Find where the given text appears and provide that cell's center as (x, y) coordinate. 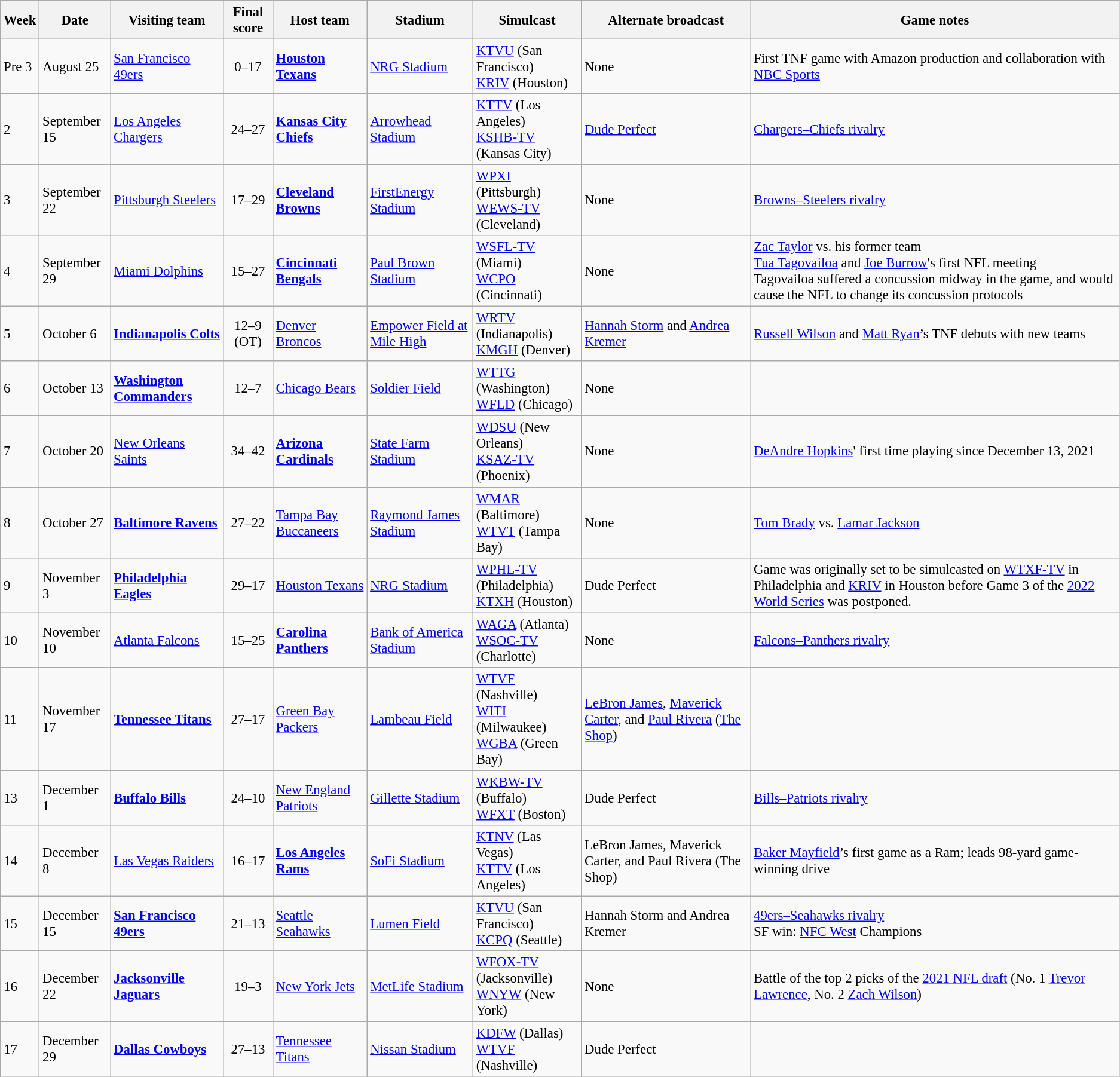
Buffalo Bills (167, 798)
Green Bay Packers (320, 718)
September 29 (75, 271)
October 20 (75, 452)
0–17 (249, 67)
November 17 (75, 718)
Washington Commanders (167, 388)
Pre 3 (20, 67)
Cleveland Browns (320, 201)
WMAR (Baltimore)WTVT (Tampa Bay) (527, 522)
15–25 (249, 640)
Alternate broadcast (666, 20)
Soldier Field (420, 388)
August 25 (75, 67)
2 (20, 129)
Los Angeles Chargers (167, 129)
34–42 (249, 452)
21–13 (249, 923)
New Orleans Saints (167, 452)
Bank of America Stadium (420, 640)
9 (20, 585)
Bills–Patriots rivalry (935, 798)
Baltimore Ravens (167, 522)
Los Angeles Rams (320, 861)
Date (75, 20)
17–29 (249, 201)
Week (20, 20)
WTTG (Washington)WFLD (Chicago) (527, 388)
Paul Brown Stadium (420, 271)
December 8 (75, 861)
FirstEnergy Stadium (420, 201)
27–17 (249, 718)
Empower Field at Mile High (420, 334)
Nissan Stadium (420, 1049)
Philadelphia Eagles (167, 585)
24–10 (249, 798)
7 (20, 452)
September 15 (75, 129)
Simulcast (527, 20)
17 (20, 1049)
3 (20, 201)
Tampa Bay Buccaneers (320, 522)
Denver Broncos (320, 334)
Cincinnati Bengals (320, 271)
10 (20, 640)
12–9 (OT) (249, 334)
October 6 (75, 334)
December 22 (75, 986)
Kansas City Chiefs (320, 129)
September 22 (75, 201)
Stadium (420, 20)
Las Vegas Raiders (167, 861)
Host team (320, 20)
WPXI (Pittsburgh)WEWS-TV (Cleveland) (527, 201)
Baker Mayfield’s first game as a Ram; leads 98-yard game-winning drive (935, 861)
Arrowhead Stadium (420, 129)
Atlanta Falcons (167, 640)
Game was originally set to be simulcasted on WTXF-TV in Philadelphia and KRIV in Houston before Game 3 of the 2022 World Series was postponed. (935, 585)
Visiting team (167, 20)
Lumen Field (420, 923)
Falcons–Panthers rivalry (935, 640)
Tom Brady vs. Lamar Jackson (935, 522)
WKBW-TV (Buffalo)WFXT (Boston) (527, 798)
New York Jets (320, 986)
WSFL-TV (Miami)WCPO (Cincinnati) (527, 271)
16–17 (249, 861)
WDSU (New Orleans)KSAZ-TV (Phoenix) (527, 452)
15 (20, 923)
Indianapolis Colts (167, 334)
KTVU (San Francisco)KCPQ (Seattle) (527, 923)
13 (20, 798)
16 (20, 986)
KTVU (San Francisco)KRIV (Houston) (527, 67)
Gillette Stadium (420, 798)
49ers–Seahawks rivalrySF win: NFC West Champions (935, 923)
WPHL-TV (Philadelphia)KTXH (Houston) (527, 585)
WFOX-TV (Jacksonville)WNYW (New York) (527, 986)
15–27 (249, 271)
Browns–Steelers rivalry (935, 201)
6 (20, 388)
27–22 (249, 522)
11 (20, 718)
5 (20, 334)
KTNV (Las Vegas)KTTV (Los Angeles) (527, 861)
WAGA (Atlanta)WSOC-TV (Charlotte) (527, 640)
SoFi Stadium (420, 861)
Jacksonville Jaguars (167, 986)
8 (20, 522)
Chargers–Chiefs rivalry (935, 129)
Carolina Panthers (320, 640)
October 27 (75, 522)
Seattle Seahawks (320, 923)
Miami Dolphins (167, 271)
October 13 (75, 388)
DeAndre Hopkins' first time playing since December 13, 2021 (935, 452)
November 10 (75, 640)
December 29 (75, 1049)
14 (20, 861)
27–13 (249, 1049)
Dallas Cowboys (167, 1049)
19–3 (249, 986)
Russell Wilson and Matt Ryan’s TNF debuts with new teams (935, 334)
Pittsburgh Steelers (167, 201)
First TNF game with Amazon production and collaboration with NBC Sports (935, 67)
Lambeau Field (420, 718)
4 (20, 271)
KDFW (Dallas)WTVF (Nashville) (527, 1049)
24–27 (249, 129)
WRTV (Indianapolis)KMGH (Denver) (527, 334)
Chicago Bears (320, 388)
New England Patriots (320, 798)
MetLife Stadium (420, 986)
Arizona Cardinals (320, 452)
November 3 (75, 585)
Game notes (935, 20)
WTVF (Nashville)WITI (Milwaukee)WGBA (Green Bay) (527, 718)
State Farm Stadium (420, 452)
December 1 (75, 798)
Raymond James Stadium (420, 522)
December 15 (75, 923)
Battle of the top 2 picks of the 2021 NFL draft (No. 1 Trevor Lawrence, No. 2 Zach Wilson) (935, 986)
29–17 (249, 585)
KTTV (Los Angeles)KSHB-TV (Kansas City) (527, 129)
Final score (249, 20)
12–7 (249, 388)
